Scan for the cell matching the given text and deliver its (x, y) coordinate at center. 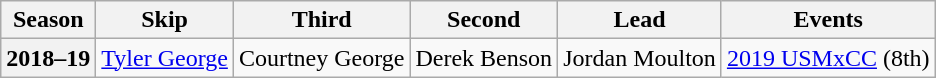
Season (48, 20)
2019 USMxCC (8th) (828, 58)
Skip (165, 20)
Third (322, 20)
Derek Benson (484, 58)
Lead (640, 20)
Jordan Moulton (640, 58)
Tyler George (165, 58)
Courtney George (322, 58)
Second (484, 20)
Events (828, 20)
2018–19 (48, 58)
